Pinpoint the cell where the given text exists, returning its [x, y] midpoint coordinate. 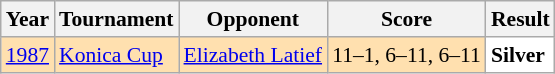
Silver [520, 55]
Year [28, 19]
Tournament [116, 19]
Score [406, 19]
11–1, 6–11, 6–11 [406, 55]
Result [520, 19]
Konica Cup [116, 55]
Elizabeth Latief [254, 55]
Opponent [254, 19]
1987 [28, 55]
